For the text-containing cell, return its midpoint in (X, Y) coordinate format. 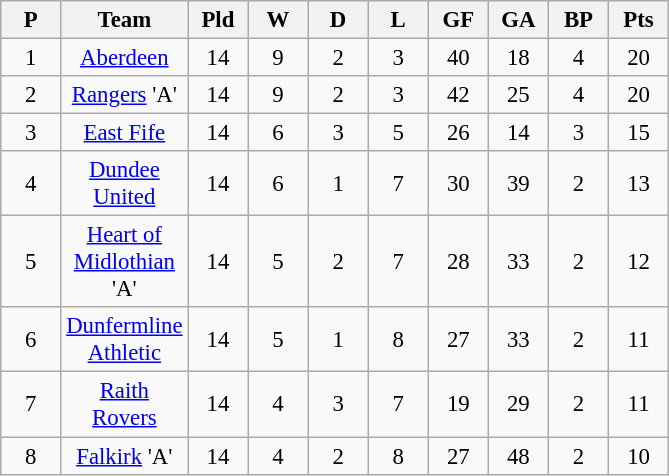
Pld (218, 20)
26 (458, 133)
Rangers 'A' (124, 95)
L (398, 20)
12 (639, 262)
Dundee United (124, 184)
25 (518, 95)
Dunfermline Athletic (124, 340)
29 (518, 404)
W (278, 20)
Aberdeen (124, 58)
10 (639, 456)
39 (518, 184)
40 (458, 58)
13 (639, 184)
D (338, 20)
48 (518, 456)
42 (458, 95)
19 (458, 404)
GA (518, 20)
P (31, 20)
Heart of Midlothian 'A' (124, 262)
Raith Rovers (124, 404)
GF (458, 20)
BP (578, 20)
15 (639, 133)
Team (124, 20)
30 (458, 184)
Falkirk 'A' (124, 456)
28 (458, 262)
Pts (639, 20)
East Fife (124, 133)
18 (518, 58)
